Return the [x, y] coordinate for the center point of the cell that contains the specified text.  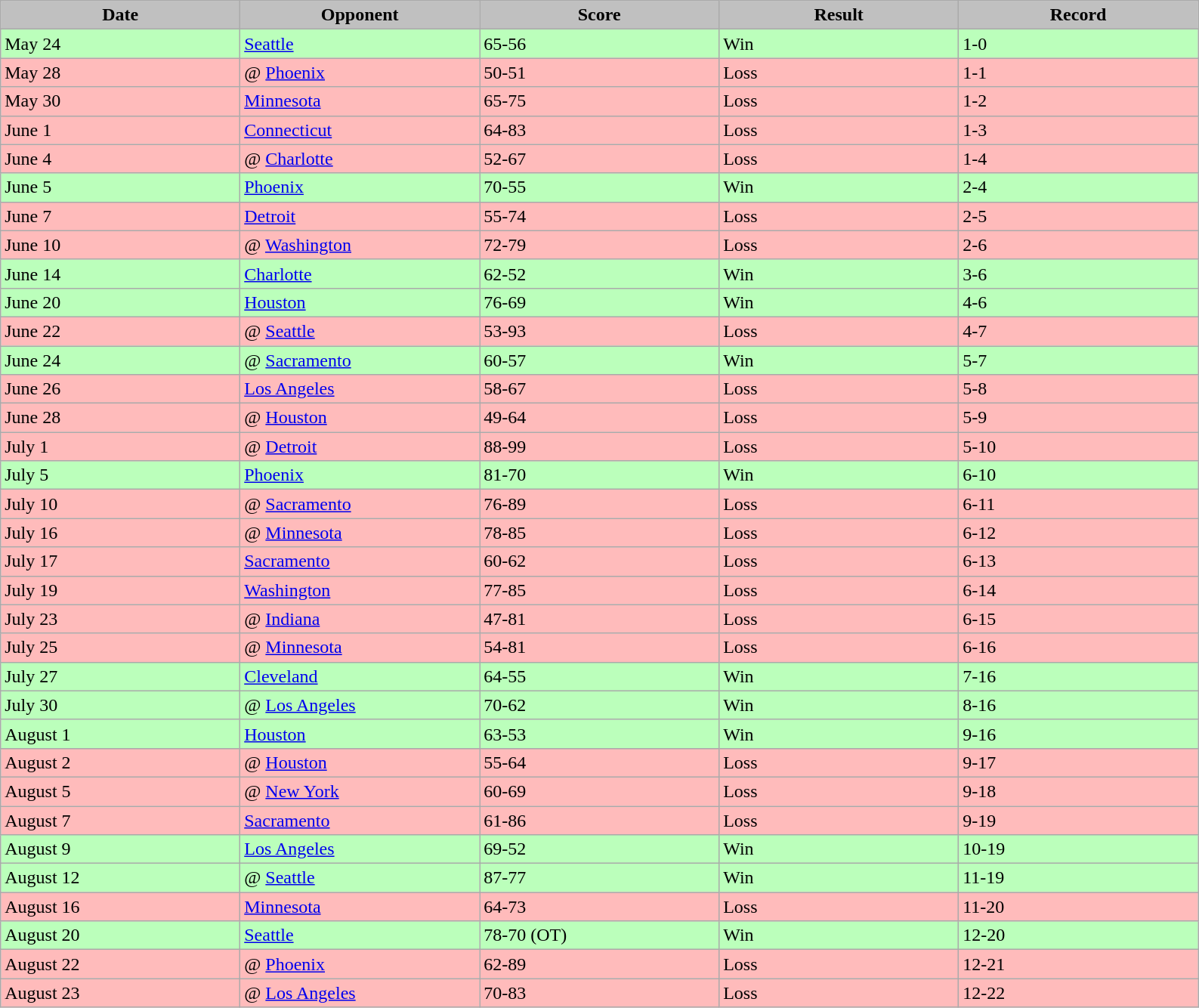
5-8 [1079, 389]
11-19 [1079, 878]
August 9 [121, 849]
9-19 [1079, 820]
4-7 [1079, 331]
June 24 [121, 360]
5-7 [1079, 360]
9-17 [1079, 762]
47-81 [600, 619]
62-89 [600, 964]
5-10 [1079, 447]
64-55 [600, 676]
August 1 [121, 734]
July 10 [121, 504]
July 16 [121, 533]
Charlotte [360, 274]
May 28 [121, 73]
Washington [360, 590]
6-14 [1079, 590]
1-4 [1079, 159]
9-16 [1079, 734]
76-69 [600, 302]
6-10 [1079, 475]
11-20 [1079, 907]
@ Indiana [360, 619]
81-70 [600, 475]
53-93 [600, 331]
July 30 [121, 705]
June 26 [121, 389]
August 2 [121, 762]
June 10 [121, 245]
July 17 [121, 561]
58-67 [600, 389]
August 7 [121, 820]
6-16 [1079, 648]
8-16 [1079, 705]
70-83 [600, 993]
70-55 [600, 187]
69-52 [600, 849]
@ Charlotte [360, 159]
@ Washington [360, 245]
6-12 [1079, 533]
12-22 [1079, 993]
78-70 (OT) [600, 935]
2-4 [1079, 187]
@ New York [360, 791]
76-89 [600, 504]
72-79 [600, 245]
62-52 [600, 274]
12-21 [1079, 964]
55-64 [600, 762]
70-62 [600, 705]
July 5 [121, 475]
June 4 [121, 159]
August 22 [121, 964]
52-67 [600, 159]
60-62 [600, 561]
July 25 [121, 648]
@ Detroit [360, 447]
Result [839, 15]
June 5 [121, 187]
6-13 [1079, 561]
1-1 [1079, 73]
July 27 [121, 676]
June 28 [121, 418]
August 16 [121, 907]
July 19 [121, 590]
77-85 [600, 590]
9-18 [1079, 791]
Opponent [360, 15]
Score [600, 15]
54-81 [600, 648]
65-75 [600, 101]
Cleveland [360, 676]
2-5 [1079, 216]
5-9 [1079, 418]
August 12 [121, 878]
6-15 [1079, 619]
3-6 [1079, 274]
June 20 [121, 302]
May 24 [121, 44]
June 1 [121, 130]
64-83 [600, 130]
12-20 [1079, 935]
7-16 [1079, 676]
61-86 [600, 820]
June 22 [121, 331]
August 20 [121, 935]
88-99 [600, 447]
Record [1079, 15]
60-69 [600, 791]
6-11 [1079, 504]
78-85 [600, 533]
55-74 [600, 216]
50-51 [600, 73]
May 30 [121, 101]
49-64 [600, 418]
1-0 [1079, 44]
60-57 [600, 360]
4-6 [1079, 302]
Date [121, 15]
Connecticut [360, 130]
63-53 [600, 734]
10-19 [1079, 849]
64-73 [600, 907]
July 23 [121, 619]
August 5 [121, 791]
Detroit [360, 216]
August 23 [121, 993]
2-6 [1079, 245]
June 14 [121, 274]
July 1 [121, 447]
1-3 [1079, 130]
87-77 [600, 878]
65-56 [600, 44]
June 7 [121, 216]
1-2 [1079, 101]
